Identify which cell holds the provided text, then report its (X, Y) central coordinate. 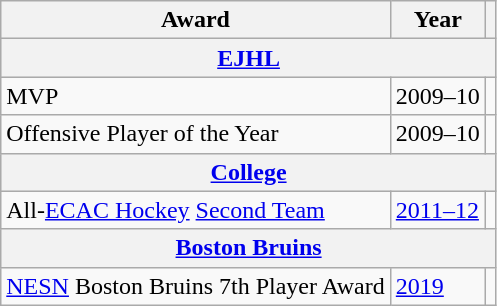
EJHL (249, 58)
Offensive Player of the Year (196, 134)
Boston Bruins (249, 248)
MVP (196, 96)
Year (438, 20)
All-ECAC Hockey Second Team (196, 210)
Award (196, 20)
College (249, 172)
NESN Boston Bruins 7th Player Award (196, 286)
2019 (438, 286)
2011–12 (438, 210)
